Extract the (X, Y) coordinate from the center of the cell holding the provided text.  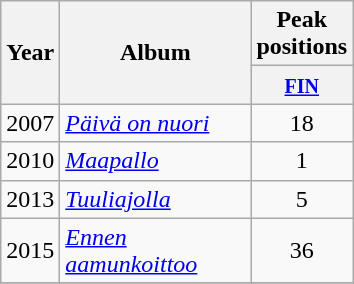
5 (302, 199)
2007 (30, 123)
Tuuliajolla (156, 199)
Maapallo (156, 161)
36 (302, 250)
Album (156, 52)
Year (30, 52)
Peak positions (302, 34)
Ennen aamunkoittoo (156, 250)
18 (302, 123)
2010 (30, 161)
2013 (30, 199)
1 (302, 161)
FIN (302, 85)
Päivä on nuori (156, 123)
2015 (30, 250)
